Capture the cell that displays the provided text and extract its (X, Y) central coordinate. 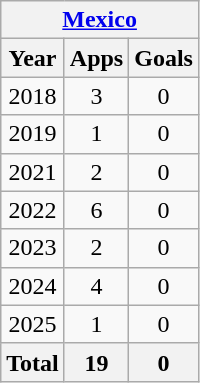
6 (96, 210)
2025 (33, 324)
Mexico (100, 20)
Total (33, 362)
Year (33, 58)
4 (96, 286)
19 (96, 362)
2023 (33, 248)
2018 (33, 96)
Goals (164, 58)
2021 (33, 172)
Apps (96, 58)
3 (96, 96)
2022 (33, 210)
2024 (33, 286)
2019 (33, 134)
